Find where the given text appears and provide that cell's center as (x, y) coordinate. 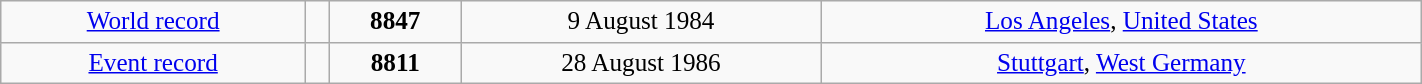
Event record (154, 63)
Los Angeles, United States (1121, 22)
World record (154, 22)
Stuttgart, West Germany (1121, 63)
28 August 1986 (642, 63)
8847 (396, 22)
8811 (396, 63)
9 August 1984 (642, 22)
